Provide the (x, y) coordinate of the cell's center where the given text is located.  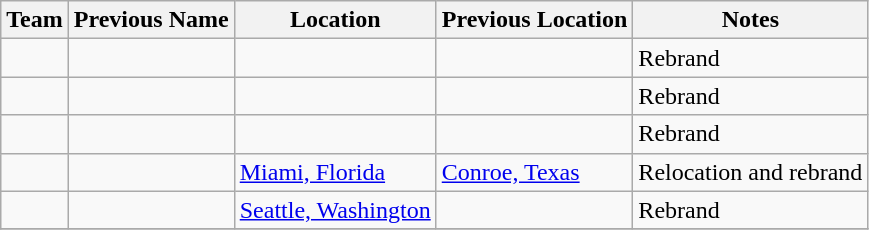
Seattle, Washington (335, 210)
Miami, Florida (335, 172)
Conroe, Texas (534, 172)
Relocation and rebrand (750, 172)
Previous Location (534, 20)
Location (335, 20)
Notes (750, 20)
Previous Name (151, 20)
Team (35, 20)
